Return the [x, y] coordinate for the center point of the cell that contains the specified text.  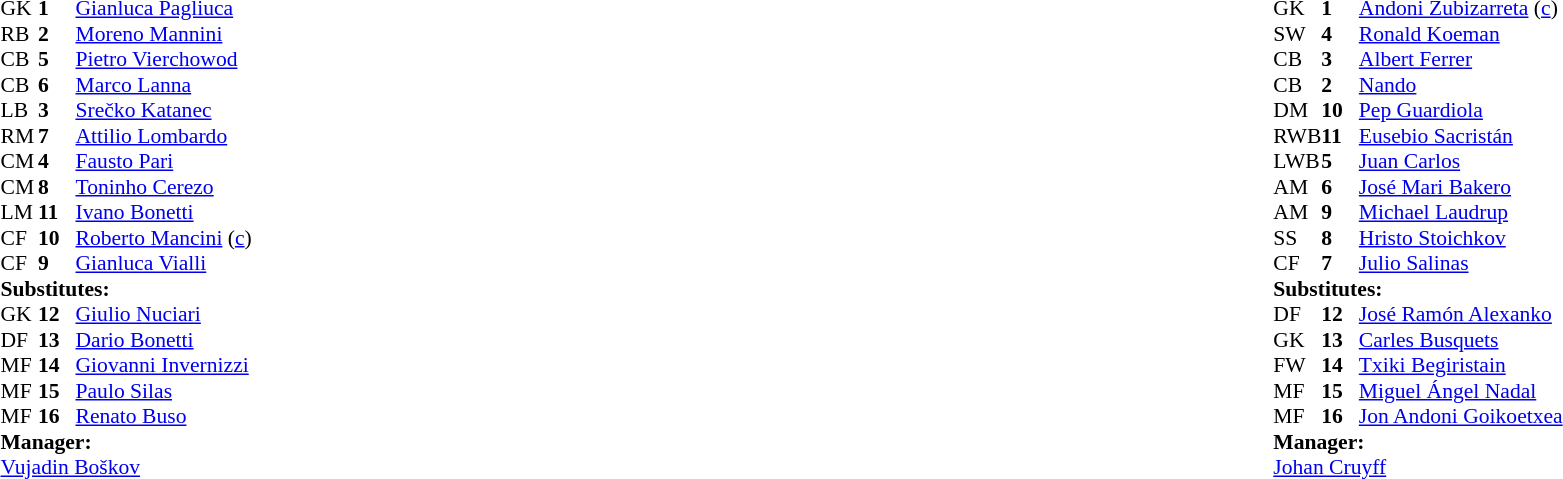
Carles Busquets [1461, 340]
Ivano Bonetti [164, 213]
LM [19, 213]
Hristo Stoichkov [1461, 238]
SW [1297, 34]
Michael Laudrup [1461, 213]
Txiki Begiristain [1461, 365]
Toninho Cerezo [164, 187]
RB [19, 34]
Albert Ferrer [1461, 59]
Jon Andoni Goikoetxea [1461, 417]
Giulio Nuciari [164, 315]
Roberto Mancini (c) [164, 238]
Eusebio Sacristán [1461, 136]
Dario Bonetti [164, 340]
Giovanni Invernizzi [164, 365]
Ronald Koeman [1461, 34]
Pep Guardiola [1461, 111]
Pietro Vierchowod [164, 59]
José Ramón Alexanko [1461, 315]
José Mari Bakero [1461, 187]
Marco Lanna [164, 85]
RM [19, 136]
Paulo Silas [164, 391]
Gianluca Vialli [164, 263]
Moreno Mannini [164, 34]
Srečko Katanec [164, 111]
Juan Carlos [1461, 161]
Nando [1461, 85]
FW [1297, 365]
DM [1297, 111]
LB [19, 111]
SS [1297, 238]
Fausto Pari [164, 161]
Miguel Ángel Nadal [1461, 391]
Renato Buso [164, 417]
RWB [1297, 136]
Attilio Lombardo [164, 136]
LWB [1297, 161]
Julio Salinas [1461, 263]
